Search for the cell housing the specified text and yield its (x, y) center coordinate. 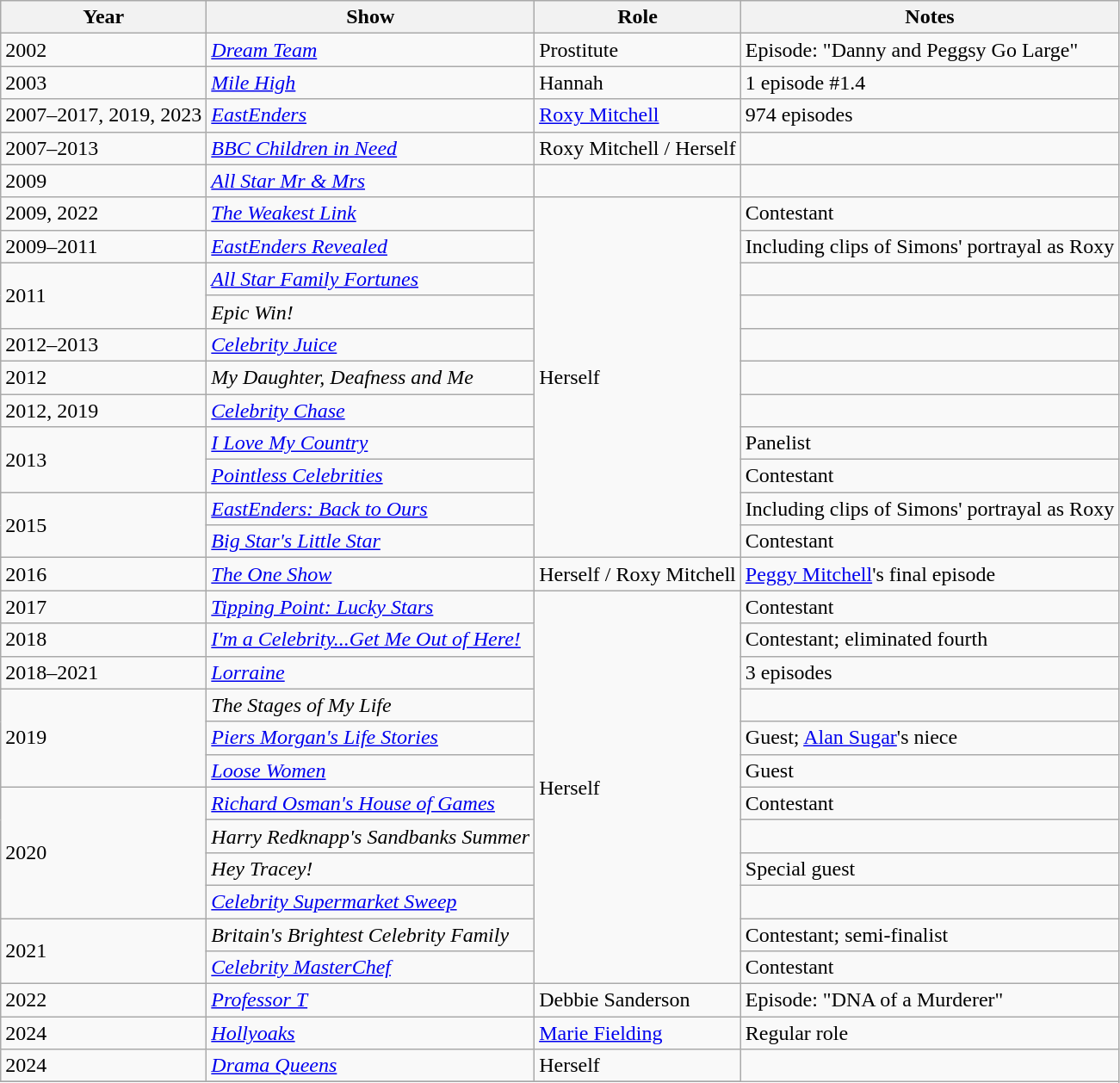
Show (370, 17)
Regular role (930, 1033)
Year (103, 17)
Guest; Alan Sugar's niece (930, 738)
974 episodes (930, 115)
2013 (103, 460)
2021 (103, 950)
Prostitute (638, 50)
Herself / Roxy Mitchell (638, 574)
Britain's Brightest Celebrity Family (370, 934)
Panelist (930, 443)
Dream Team (370, 50)
2011 (103, 295)
Piers Morgan's Life Stories (370, 738)
Pointless Celebrities (370, 476)
Mile High (370, 83)
Hannah (638, 83)
EastEnders: Back to Ours (370, 509)
Drama Queens (370, 1066)
My Daughter, Deafness and Me (370, 377)
2022 (103, 1000)
Tipping Point: Lucky Stars (370, 607)
2018 (103, 640)
2002 (103, 50)
The One Show (370, 574)
Hollyoaks (370, 1033)
Episode: "Danny and Peggsy Go Large" (930, 50)
The Weakest Link (370, 214)
All Star Family Fortunes (370, 279)
Episode: "DNA of a Murderer" (930, 1000)
Celebrity Chase (370, 411)
Loose Women (370, 770)
All Star Mr & Mrs (370, 181)
Notes (930, 17)
I Love My Country (370, 443)
EastEnders Revealed (370, 246)
2009 (103, 181)
1 episode #1.4 (930, 83)
Celebrity Juice (370, 344)
EastEnders (370, 115)
Harry Redknapp's Sandbanks Summer (370, 836)
Role (638, 17)
2015 (103, 525)
The Stages of My Life (370, 705)
Lorraine (370, 672)
Marie Fielding (638, 1033)
Peggy Mitchell's final episode (930, 574)
2017 (103, 607)
2003 (103, 83)
2009–2011 (103, 246)
2012, 2019 (103, 411)
2019 (103, 738)
2016 (103, 574)
2007–2017, 2019, 2023 (103, 115)
I'm a Celebrity...Get Me Out of Here! (370, 640)
2012–2013 (103, 344)
Guest (930, 770)
Roxy Mitchell / Herself (638, 148)
2012 (103, 377)
Celebrity MasterChef (370, 968)
Celebrity Supermarket Sweep (370, 901)
Professor T (370, 1000)
3 episodes (930, 672)
Contestant; semi-finalist (930, 934)
Special guest (930, 869)
2007–2013 (103, 148)
Hey Tracey! (370, 869)
Roxy Mitchell (638, 115)
2018–2021 (103, 672)
2009, 2022 (103, 214)
Big Star's Little Star (370, 541)
Contestant; eliminated fourth (930, 640)
BBC Children in Need (370, 148)
2020 (103, 852)
Debbie Sanderson (638, 1000)
Epic Win! (370, 312)
Richard Osman's House of Games (370, 803)
